Extract the (x, y) coordinate from the center of the cell holding the provided text.  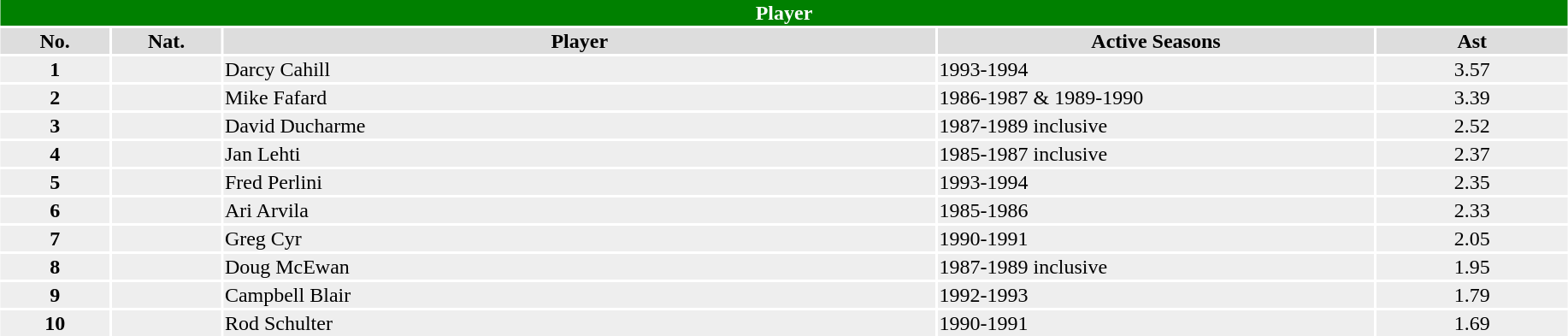
No. (55, 41)
8 (55, 267)
David Ducharme (580, 126)
2.37 (1472, 154)
3 (55, 126)
Greg Cyr (580, 239)
Active Seasons (1156, 41)
Doug McEwan (580, 267)
5 (55, 182)
1.69 (1472, 323)
1985-1986 (1156, 210)
1.79 (1472, 295)
Ari Arvila (580, 210)
Mike Fafard (580, 97)
2 (55, 97)
1985-1987 inclusive (1156, 154)
2.33 (1472, 210)
Rod Schulter (580, 323)
Fred Perlini (580, 182)
1992-1993 (1156, 295)
Jan Lehti (580, 154)
3.39 (1472, 97)
1986-1987 & 1989-1990 (1156, 97)
3.57 (1472, 69)
2.05 (1472, 239)
9 (55, 295)
1 (55, 69)
Ast (1472, 41)
4 (55, 154)
1.95 (1472, 267)
2.52 (1472, 126)
Nat. (166, 41)
2.35 (1472, 182)
Darcy Cahill (580, 69)
7 (55, 239)
10 (55, 323)
Campbell Blair (580, 295)
6 (55, 210)
